Pinpoint the cell where the given text exists, returning its [x, y] midpoint coordinate. 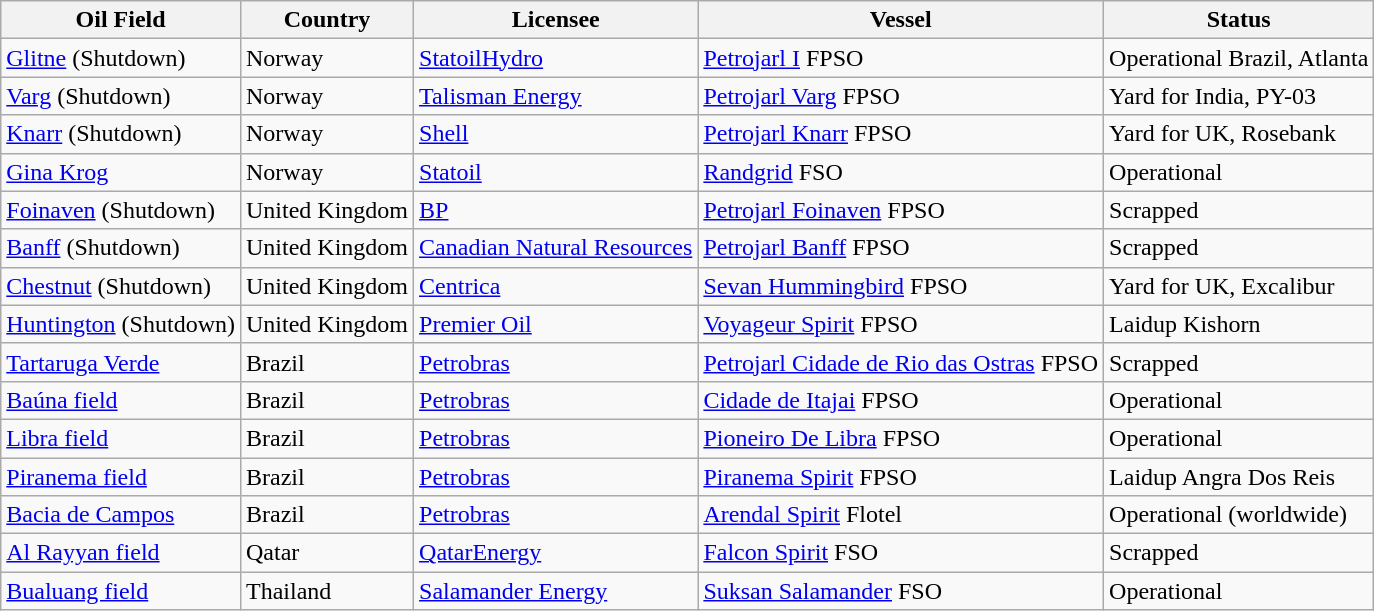
Baúna field [121, 400]
Petrojarl Cidade de Rio das Ostras FPSO [901, 362]
Vessel [901, 20]
Petrojarl Knarr FPSO [901, 134]
Yard for UK, Rosebank [1239, 134]
Operational (worldwide) [1239, 515]
Sevan Hummingbird FPSO [901, 286]
Knarr (Shutdown) [121, 134]
Operational Brazil, Atlanta [1239, 58]
Centrica [556, 286]
Laidup Angra Dos Reis [1239, 477]
Cidade de Itajai FPSO [901, 400]
Canadian Natural Resources [556, 248]
Bualuang field [121, 591]
Talisman Energy [556, 96]
Petrojarl Banff FPSO [901, 248]
Petrojarl Foinaven FPSO [901, 210]
Thailand [326, 591]
StatoilHydro [556, 58]
Glitne (Shutdown) [121, 58]
BP [556, 210]
Status [1239, 20]
Licensee [556, 20]
Petrojarl I FPSO [901, 58]
Al Rayyan field [121, 553]
Pioneiro De Libra FPSO [901, 438]
Premier Oil [556, 324]
Statoil [556, 172]
Qatar [326, 553]
Bacia de Campos [121, 515]
Petrojarl Varg FPSO [901, 96]
Piranema Spirit FPSO [901, 477]
Falcon Spirit FSO [901, 553]
Suksan Salamander FSO [901, 591]
Voyageur Spirit FPSO [901, 324]
Randgrid FSO [901, 172]
Laidup Kishorn [1239, 324]
Chestnut (Shutdown) [121, 286]
QatarEnergy [556, 553]
Foinaven (Shutdown) [121, 210]
Arendal Spirit Flotel [901, 515]
Piranema field [121, 477]
Shell [556, 134]
Oil Field [121, 20]
Country [326, 20]
Yard for India, PY-03 [1239, 96]
Huntington (Shutdown) [121, 324]
Libra field [121, 438]
Tartaruga Verde [121, 362]
Banff (Shutdown) [121, 248]
Yard for UK, Excalibur [1239, 286]
Gina Krog [121, 172]
Varg (Shutdown) [121, 96]
Salamander Energy [556, 591]
